From the cell containing the given text, extract its center point as [x, y] coordinate. 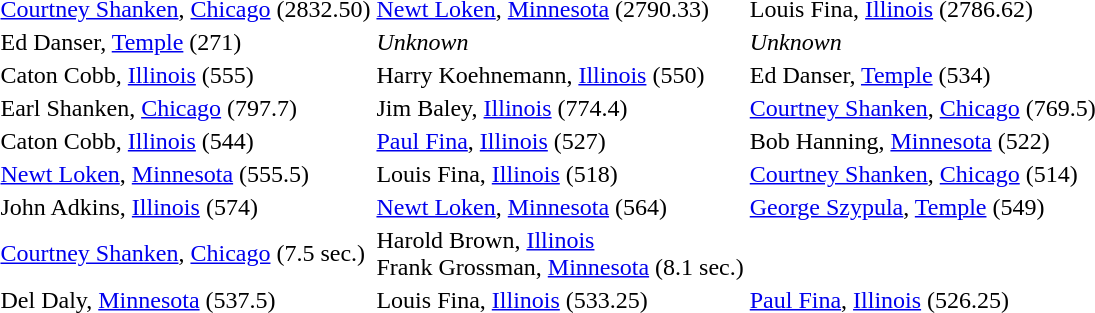
Harry Koehnemann, Illinois (550) [560, 75]
Paul Fina, Illinois (527) [560, 141]
Newt Loken, Minnesota (564) [560, 207]
Louis Fina, Illinois (518) [560, 174]
Jim Baley, Illinois (774.4) [560, 108]
Unknown [560, 42]
Harold Brown, IllinoisFrank Grossman, Minnesota (8.1 sec.) [560, 254]
